From the cell containing the given text, extract its center point as (x, y) coordinate. 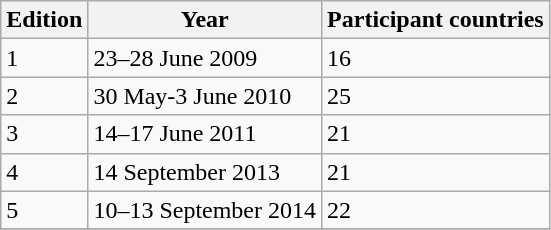
Year (205, 20)
14–17 June 2011 (205, 134)
2 (44, 96)
22 (436, 210)
3 (44, 134)
25 (436, 96)
5 (44, 210)
16 (436, 58)
4 (44, 172)
Edition (44, 20)
14 September 2013 (205, 172)
10–13 September 2014 (205, 210)
Participant countries (436, 20)
23–28 June 2009 (205, 58)
30 May-3 June 2010 (205, 96)
1 (44, 58)
